Output the [x, y] coordinate of the center of the cell containing the given text.  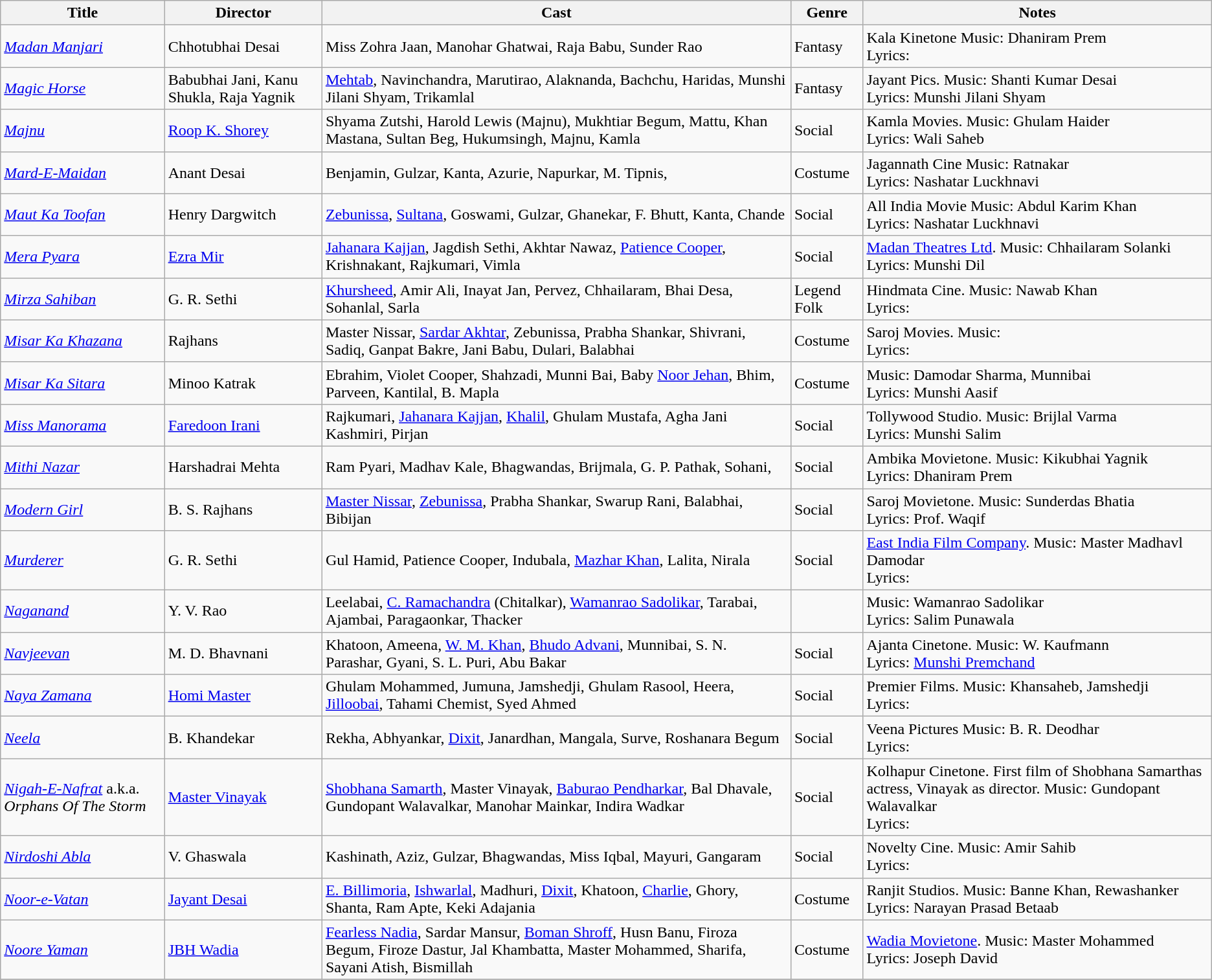
Mard-E-Maidan [83, 172]
Kala Kinetone Music: Dhaniram PremLyrics: [1037, 47]
Wadia Movietone. Music: Master MohammedLyrics: Joseph David [1037, 950]
Kashinath, Aziz, Gulzar, Bhagwandas, Miss Iqbal, Mayuri, Gangaram [556, 857]
Jagannath Cine Music: RatnakarLyrics: Nashatar Luckhnavi [1037, 172]
Fearless Nadia, Sardar Mansur, Boman Shroff, Husn Banu, Firoza Begum, Firoze Dastur, Jal Khambatta, Master Mohammed, Sharifa, Sayani Atish, Bismillah [556, 950]
Kamla Movies. Music: Ghulam HaiderLyrics: Wali Saheb [1037, 131]
Ajanta Cinetone. Music: W. KaufmannLyrics: Munshi Premchand [1037, 654]
Zebunissa, Sultana, Goswami, Gulzar, Ghanekar, F. Bhutt, Kanta, Chande [556, 215]
Henry Dargwitch [243, 215]
Ram Pyari, Madhav Kale, Bhagwandas, Brijmala, G. P. Pathak, Sohani, [556, 467]
Neela [83, 738]
Y. V. Rao [243, 611]
Harshadrai Mehta [243, 467]
Master Vinayak [243, 797]
Misar Ka Khazana [83, 340]
Noore Yaman [83, 950]
Cast [556, 13]
Mera Pyara [83, 256]
Khursheed, Amir Ali, Inayat Jan, Pervez, Chhailaram, Bhai Desa, Sohanlal, Sarla [556, 299]
Leelabai, C. Ramachandra (Chitalkar), Wamanrao Sadolikar, Tarabai, Ajambai, Paragaonkar, Thacker [556, 611]
Shobhana Samarth, Master Vinayak, Baburao Pendharkar, Bal Dhavale, Gundopant Walavalkar, Manohar Mainkar, Indira Wadkar [556, 797]
Madan Manjari [83, 47]
Ambika Movietone. Music: Kikubhai Yagnik Lyrics: Dhaniram Prem [1037, 467]
B. Khandekar [243, 738]
Novelty Cine. Music: Amir SahibLyrics: [1037, 857]
Master Nissar, Sardar Akhtar, Zebunissa, Prabha Shankar, Shivrani, Sadiq, Ganpat Bakre, Jani Babu, Dulari, Balabhai [556, 340]
All India Movie Music: Abdul Karim KhanLyrics: Nashatar Luckhnavi [1037, 215]
Madan Theatres Ltd. Music: Chhailaram SolankiLyrics: Munshi Dil [1037, 256]
Notes [1037, 13]
Navjeevan [83, 654]
Babubhai Jani, Kanu Shukla, Raja Yagnik [243, 88]
Misar Ka Sitara [83, 383]
Rajhans [243, 340]
Ranjit Studios. Music: Banne Khan, RewashankerLyrics: Narayan Prasad Betaab [1037, 898]
Magic Horse [83, 88]
Veena Pictures Music: B. R. DeodharLyrics: [1037, 738]
Saroj Movietone. Music: Sunderdas BhatiaLyrics: Prof. Waqif [1037, 509]
Maut Ka Toofan [83, 215]
Premier Films. Music: Khansaheb, JamshedjiLyrics: [1037, 695]
Minoo Katrak [243, 383]
Naya Zamana [83, 695]
Tollywood Studio. Music: Brijlal VarmaLyrics: Munshi Salim [1037, 425]
Modern Girl [83, 509]
JBH Wadia [243, 950]
Anant Desai [243, 172]
Jayant Pics. Music: Shanti Kumar DesaiLyrics: Munshi Jilani Shyam [1037, 88]
Rajkumari, Jahanara Kajjan, Khalil, Ghulam Mustafa, Agha Jani Kashmiri, Pirjan [556, 425]
B. S. Rajhans [243, 509]
V. Ghaswala [243, 857]
Mirza Sahiban [83, 299]
Hindmata Cine. Music: Nawab KhanLyrics: [1037, 299]
Roop K. Shorey [243, 131]
Mehtab, Navinchandra, Marutirao, Alaknanda, Bachchu, Haridas, Munshi Jilani Shyam, Trikamlal [556, 88]
Director [243, 13]
M. D. Bhavnani [243, 654]
Ebrahim, Violet Cooper, Shahzadi, Munni Bai, Baby Noor Jehan, Bhim, Parveen, Kantilal, B. Mapla [556, 383]
Khatoon, Ameena, W. M. Khan, Bhudo Advani, Munnibai, S. N. Parashar, Gyani, S. L. Puri, Abu Bakar [556, 654]
Jayant Desai [243, 898]
Master Nissar, Zebunissa, Prabha Shankar, Swarup Rani, Balabhai, Bibijan [556, 509]
Rekha, Abhyankar, Dixit, Janardhan, Mangala, Surve, Roshanara Begum [556, 738]
Miss Manorama [83, 425]
Genre [827, 13]
Chhotubhai Desai [243, 47]
Legend Folk [827, 299]
Murderer [83, 561]
Music: Wamanrao SadolikarLyrics: Salim Punawala [1037, 611]
Title [83, 13]
Noor-e-Vatan [83, 898]
E. Billimoria, Ishwarlal, Madhuri, Dixit, Khatoon, Charlie, Ghory, Shanta, Ram Apte, Keki Adajania [556, 898]
Shyama Zutshi, Harold Lewis (Majnu), Mukhtiar Begum, Mattu, Khan Mastana, Sultan Beg, Hukumsingh, Majnu, Kamla [556, 131]
Nigah-E-Nafrat a.k.a. Orphans Of The Storm [83, 797]
Benjamin, Gulzar, Kanta, Azurie, Napurkar, M. Tipnis, [556, 172]
Kolhapur Cinetone. First film of Shobhana Samarthas actress, Vinayak as director. Music: Gundopant WalavalkarLyrics: [1037, 797]
Saroj Movies. Music: Lyrics: [1037, 340]
Ezra Mir [243, 256]
Gul Hamid, Patience Cooper, Indubala, Mazhar Khan, Lalita, Nirala [556, 561]
Mithi Nazar [83, 467]
Ghulam Mohammed, Jumuna, Jamshedji, Ghulam Rasool, Heera, Jilloobai, Tahami Chemist, Syed Ahmed [556, 695]
Jahanara Kajjan, Jagdish Sethi, Akhtar Nawaz, Patience Cooper, Krishnakant, Rajkumari, Vimla [556, 256]
Naganand [83, 611]
Homi Master [243, 695]
Nirdoshi Abla [83, 857]
Majnu [83, 131]
Faredoon Irani [243, 425]
Miss Zohra Jaan, Manohar Ghatwai, Raja Babu, Sunder Rao [556, 47]
East India Film Company. Music: Master Madhavl DamodarLyrics: [1037, 561]
Music: Damodar Sharma, MunnibaiLyrics: Munshi Aasif [1037, 383]
